From the cell containing the given text, extract its center point as [x, y] coordinate. 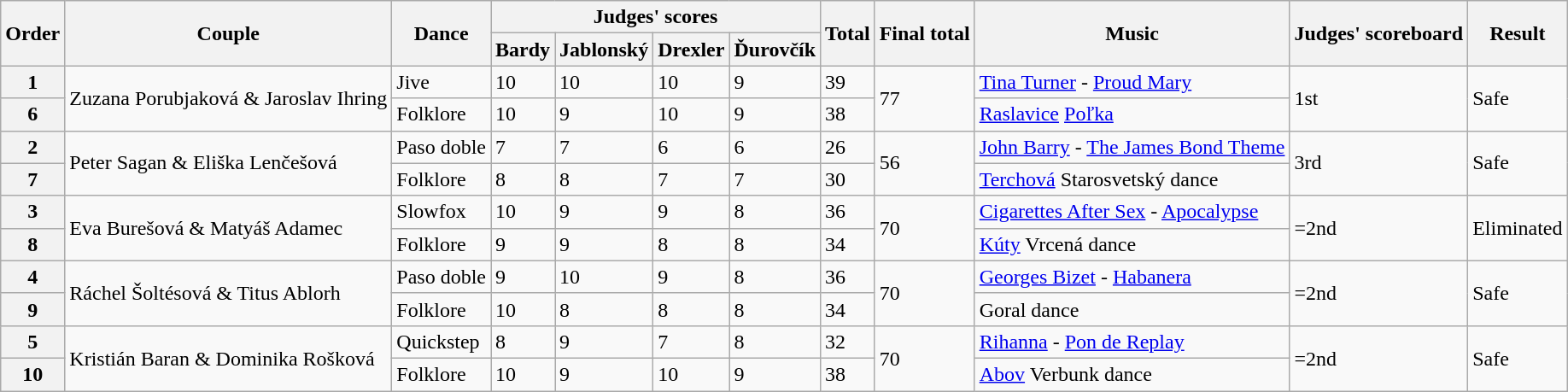
Quickstep [442, 342]
Total [848, 33]
3 [32, 212]
77 [924, 98]
Bardy [523, 50]
John Barry - The James Bond Theme [1132, 147]
Ráchel Šoltésová & Titus Ablorh [229, 293]
Judges' scores [655, 17]
Couple [229, 33]
Result [1518, 33]
Judges' scoreboard [1378, 33]
32 [848, 342]
30 [848, 179]
Dance [442, 33]
Drexler [692, 50]
Rihanna - Pon de Replay [1132, 342]
Peter Sagan & Eliška Lenčešová [229, 163]
39 [848, 82]
Goral dance [1132, 309]
Kristián Baran & Dominika Rošková [229, 358]
Jive [442, 82]
Eva Burešová & Matyáš Adamec [229, 228]
1 [32, 82]
3rd [1378, 163]
26 [848, 147]
Abov Verbunk dance [1132, 374]
Eliminated [1518, 228]
2 [32, 147]
4 [32, 277]
Terchová Starosvetský dance [1132, 179]
Slowfox [442, 212]
Cigarettes After Sex - Apocalypse [1132, 212]
Zuzana Porubjaková & Jaroslav Ihring [229, 98]
Ďurovčík [775, 50]
Raslavice Poľka [1132, 114]
Georges Bizet - Habanera [1132, 277]
5 [32, 342]
Jablonský [605, 50]
Tina Turner - Proud Mary [1132, 82]
Final total [924, 33]
Order [32, 33]
56 [924, 163]
1st [1378, 98]
Kúty Vrcená dance [1132, 244]
Music [1132, 33]
